Scan for the cell matching the given text and deliver its [X, Y] coordinate at center. 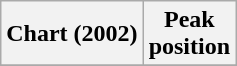
Peak position [189, 34]
Chart (2002) [72, 34]
